Capture the cell that displays the provided text and extract its [x, y] central coordinate. 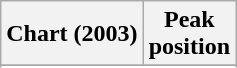
Peakposition [189, 34]
Chart (2003) [72, 34]
